Pinpoint the cell where the given text exists, returning its [X, Y] midpoint coordinate. 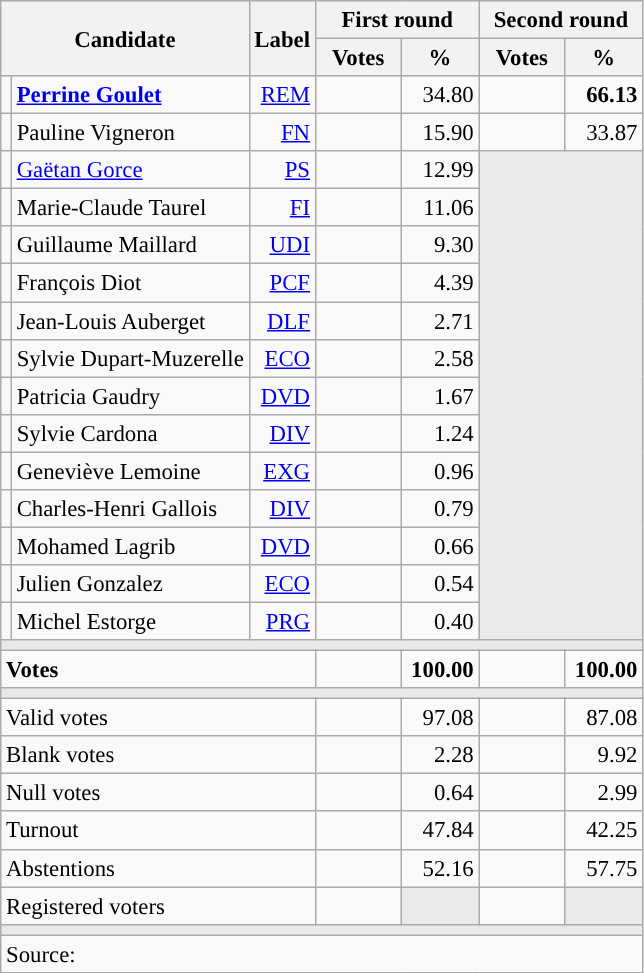
FI [282, 208]
Valid votes [158, 718]
47.84 [440, 831]
EXG [282, 471]
0.79 [440, 509]
Label [282, 38]
Turnout [158, 831]
11.06 [440, 208]
Michel Estorge [130, 621]
4.39 [440, 283]
Abstentions [158, 868]
Julien Gonzalez [130, 584]
9.92 [604, 755]
Sylvie Dupart-Muzerelle [130, 358]
42.25 [604, 831]
0.66 [440, 546]
0.54 [440, 584]
Registered voters [158, 906]
1.24 [440, 433]
PCF [282, 283]
Second round [561, 20]
9.30 [440, 245]
66.13 [604, 95]
Gaëtan Gorce [130, 170]
Perrine Goulet [130, 95]
0.64 [440, 793]
Pauline Vigneron [130, 133]
Charles-Henri Gallois [130, 509]
Guillaume Maillard [130, 245]
Blank votes [158, 755]
PS [282, 170]
Marie-Claude Taurel [130, 208]
57.75 [604, 868]
52.16 [440, 868]
Mohamed Lagrib [130, 546]
DLF [282, 321]
97.08 [440, 718]
REM [282, 95]
0.40 [440, 621]
87.08 [604, 718]
PRG [282, 621]
2.99 [604, 793]
2.71 [440, 321]
Sylvie Cardona [130, 433]
FN [282, 133]
2.28 [440, 755]
Jean-Louis Auberget [130, 321]
Candidate [125, 38]
Source: [322, 954]
Null votes [158, 793]
15.90 [440, 133]
2.58 [440, 358]
First round [397, 20]
1.67 [440, 396]
Patricia Gaudry [130, 396]
François Diot [130, 283]
Geneviève Lemoine [130, 471]
34.80 [440, 95]
UDI [282, 245]
12.99 [440, 170]
0.96 [440, 471]
33.87 [604, 133]
